Search for the cell housing the specified text and yield its [X, Y] center coordinate. 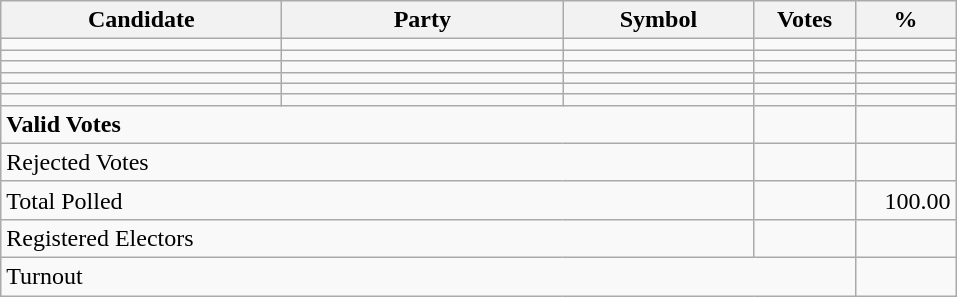
Turnout [428, 276]
Party [422, 20]
Candidate [142, 20]
Total Polled [378, 200]
Valid Votes [378, 124]
% [906, 20]
Votes [804, 20]
Registered Electors [378, 238]
100.00 [906, 200]
Rejected Votes [378, 162]
Symbol [658, 20]
